Identify which cell holds the provided text, then report its (X, Y) central coordinate. 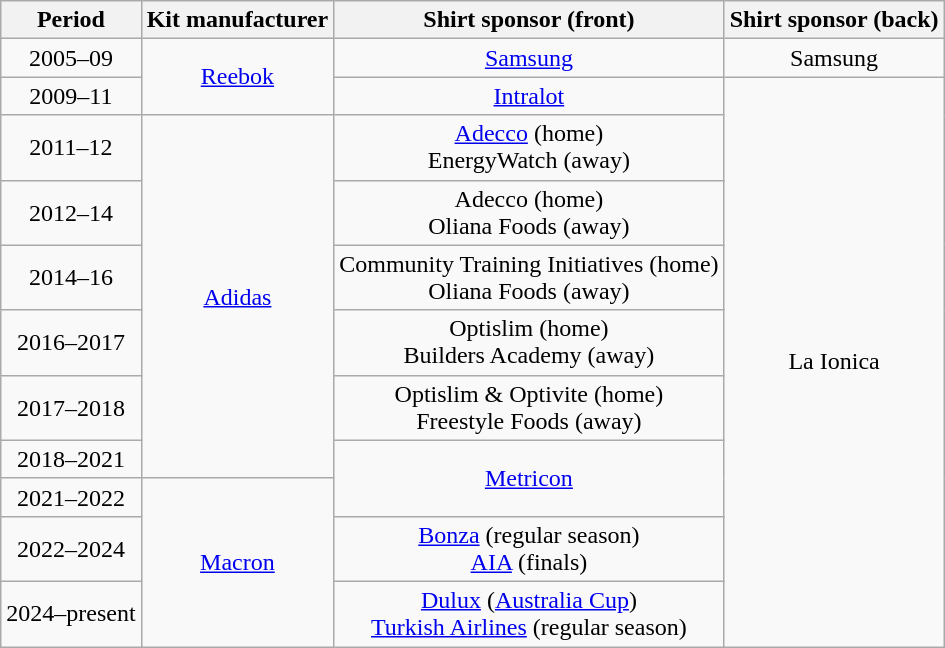
Shirt sponsor (front) (529, 20)
Adecco (home)Oliana Foods (away) (529, 212)
2021–2022 (71, 497)
Period (71, 20)
2018–2021 (71, 459)
2009–11 (71, 96)
2016–2017 (71, 342)
2014–16 (71, 278)
Optislim & Optivite (home)Freestyle Foods (away) (529, 408)
Community Training Initiatives (home)Oliana Foods (away) (529, 278)
Dulux (Australia Cup)Turkish Airlines (regular season) (529, 614)
2022–2024 (71, 548)
2012–14 (71, 212)
Reebok (238, 77)
2011–12 (71, 148)
Metricon (529, 478)
2005–09 (71, 58)
Bonza (regular season)AIA (finals) (529, 548)
2017–2018 (71, 408)
Kit manufacturer (238, 20)
2024–present (71, 614)
Macron (238, 562)
Adidas (238, 296)
Optislim (home)Builders Academy (away) (529, 342)
Shirt sponsor (back) (834, 20)
La Ionica (834, 362)
Adecco (home)EnergyWatch (away) (529, 148)
Intralot (529, 96)
